For the text-containing cell, return its midpoint in (x, y) coordinate format. 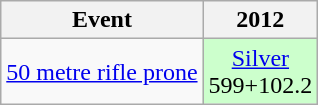
Event (102, 20)
50 metre rifle prone (102, 72)
Silver599+102.2 (260, 72)
2012 (260, 20)
